Locate the cell with the specified text and output its [x, y] center coordinate. 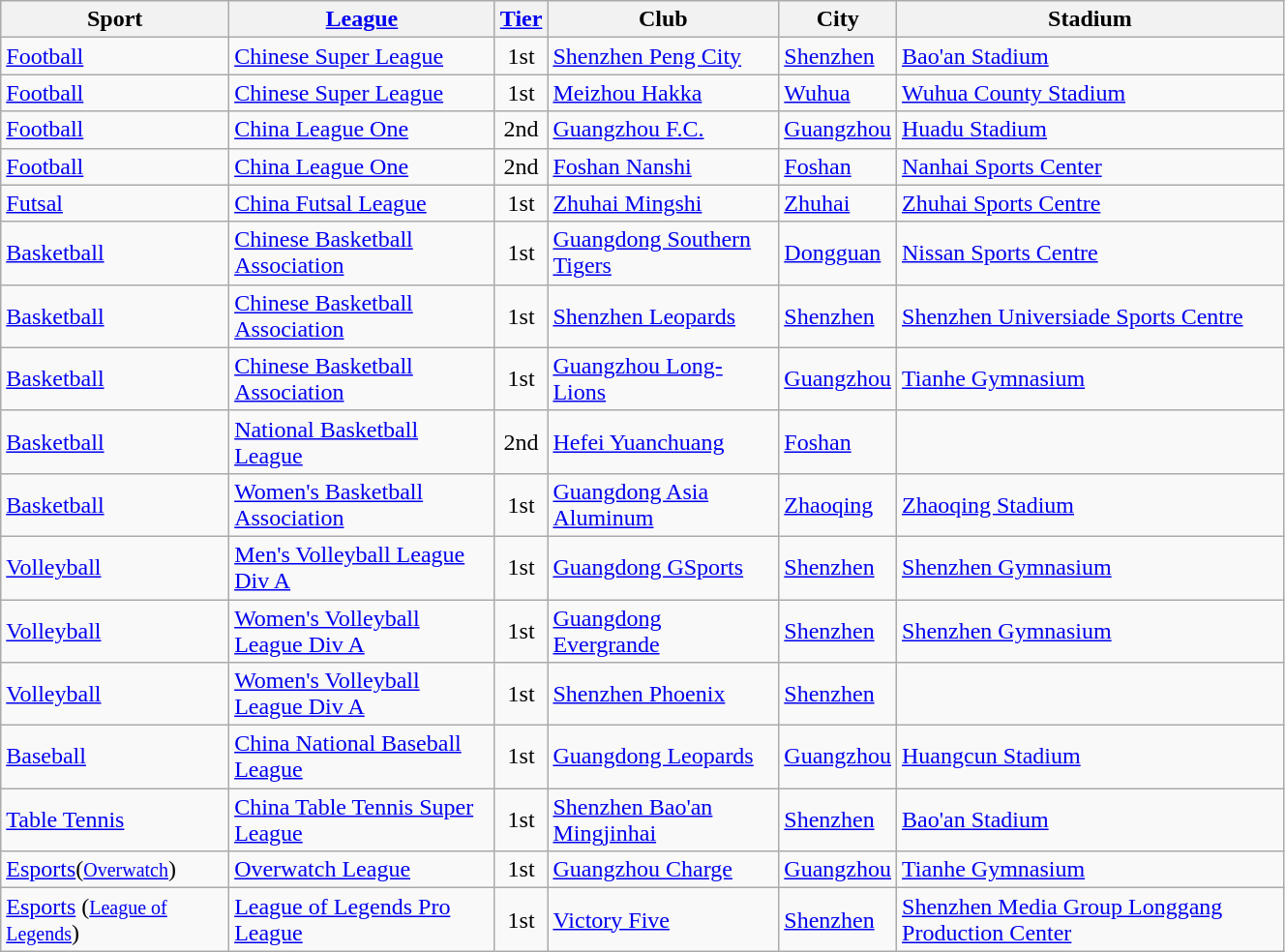
Men's Volleyball League Div A [362, 567]
Stadium [1091, 19]
Futsal [115, 203]
Women's Basketball Association [362, 505]
Hefei Yuanchuang [664, 441]
Shenzhen Media Group Longgang Production Center [1091, 919]
Guangzhou Long-Lions [664, 379]
Shenzhen Universiade Sports Centre [1091, 315]
Meizhou Hakka [664, 93]
Nanhai Sports Center [1091, 166]
Guangzhou Charge [664, 870]
China Futsal League [362, 203]
Sport [115, 19]
Guangzhou F.C. [664, 130]
Guangdong Leopards [664, 757]
Wuhua [838, 93]
Shenzhen Bao'an Mingjinhai [664, 820]
Foshan Nanshi [664, 166]
Guangdong Evergrande [664, 631]
China National Baseball League [362, 757]
Esports (League of Legends) [115, 919]
League of Legends Pro League [362, 919]
National Basketball League [362, 441]
Shenzhen Leopards [664, 315]
Shenzhen Peng City [664, 56]
Zhaoqing Stadium [1091, 505]
Esports(Overwatch) [115, 870]
Zhuhai Sports Centre [1091, 203]
Overwatch League [362, 870]
Tier [521, 19]
Dongguan [838, 253]
Club [664, 19]
Guangdong GSports [664, 567]
Zhuhai [838, 203]
Zhuhai Mingshi [664, 203]
League [362, 19]
Nissan Sports Centre [1091, 253]
Zhaoqing [838, 505]
Guangdong Asia Aluminum [664, 505]
Huadu Stadium [1091, 130]
Baseball [115, 757]
China Table Tennis Super League [362, 820]
Wuhua County Stadium [1091, 93]
City [838, 19]
Guangdong Southern Tigers [664, 253]
Victory Five [664, 919]
Table Tennis [115, 820]
Huangcun Stadium [1091, 757]
Shenzhen Phoenix [664, 695]
